Output the (X, Y) coordinate of the center of the cell containing the given text.  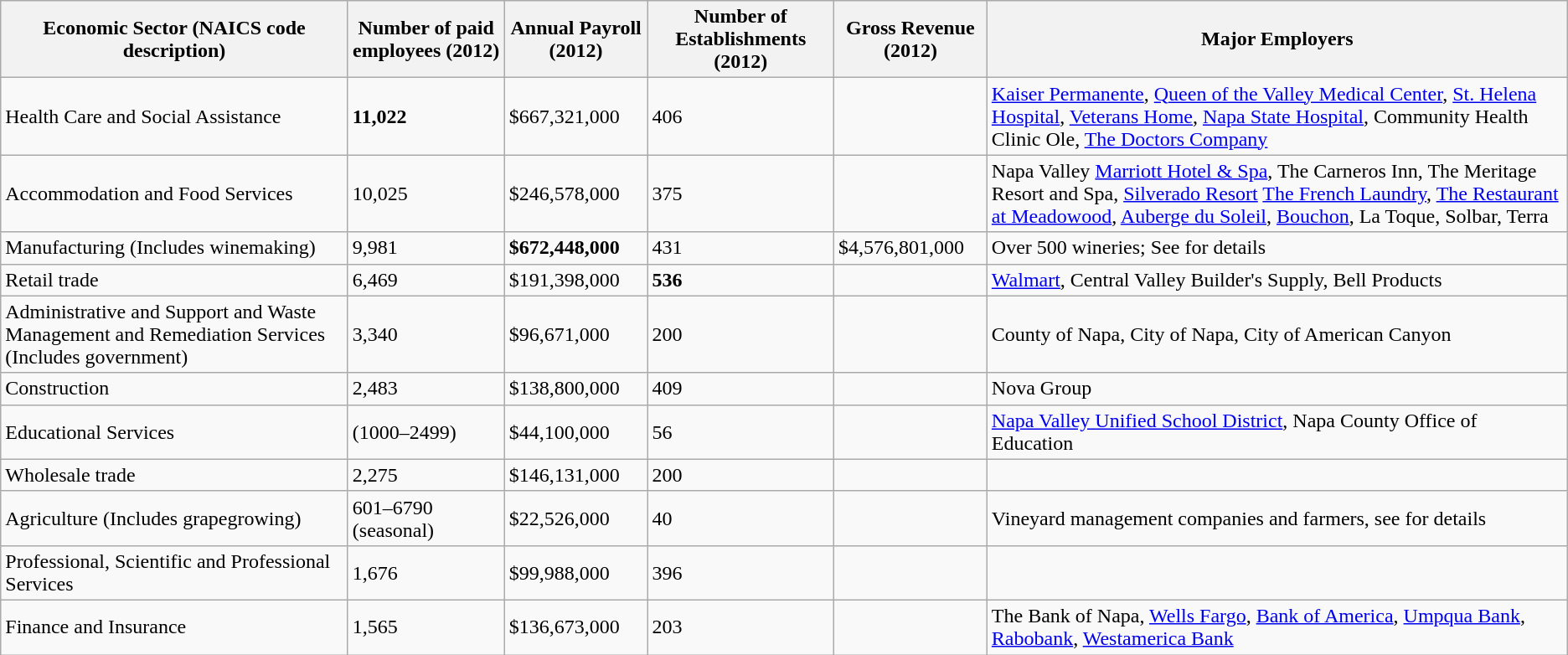
Major Employers (1277, 39)
Professional, Scientific and Professional Services (174, 573)
Health Care and Social Assistance (174, 116)
2,275 (426, 475)
406 (740, 116)
6,469 (426, 280)
County of Napa, City of Napa, City of American Canyon (1277, 334)
601–6790 (seasonal) (426, 518)
Wholesale trade (174, 475)
$4,576,801,000 (910, 248)
Gross Revenue (2012) (910, 39)
$191,398,000 (576, 280)
9,981 (426, 248)
203 (740, 627)
Napa Valley Unified School District, Napa County Office of Education (1277, 432)
Manufacturing (Includes winemaking) (174, 248)
396 (740, 573)
$136,673,000 (576, 627)
Nova Group (1277, 389)
1,565 (426, 627)
Construction (174, 389)
Number of paid employees (2012) (426, 39)
Vineyard management companies and farmers, see for details (1277, 518)
375 (740, 193)
3,340 (426, 334)
409 (740, 389)
$99,988,000 (576, 573)
Accommodation and Food Services (174, 193)
Educational Services (174, 432)
$672,448,000 (576, 248)
Economic Sector (NAICS code description) (174, 39)
Walmart, Central Valley Builder's Supply, Bell Products (1277, 280)
Retail trade (174, 280)
431 (740, 248)
2,483 (426, 389)
The Bank of Napa, Wells Fargo, Bank of America, Umpqua Bank, Rabobank, Westamerica Bank (1277, 627)
$22,526,000 (576, 518)
11,022 (426, 116)
$138,800,000 (576, 389)
Number of Establishments (2012) (740, 39)
Over 500 wineries; See for details (1277, 248)
Finance and Insurance (174, 627)
Agriculture (Includes grapegrowing) (174, 518)
Annual Payroll (2012) (576, 39)
(1000–2499) (426, 432)
1,676 (426, 573)
$667,321,000 (576, 116)
Administrative and Support and Waste Management and Remediation Services (Includes government) (174, 334)
56 (740, 432)
10,025 (426, 193)
$246,578,000 (576, 193)
536 (740, 280)
40 (740, 518)
$96,671,000 (576, 334)
$146,131,000 (576, 475)
$44,100,000 (576, 432)
